Return (X, Y) of the center of cell containing provided text 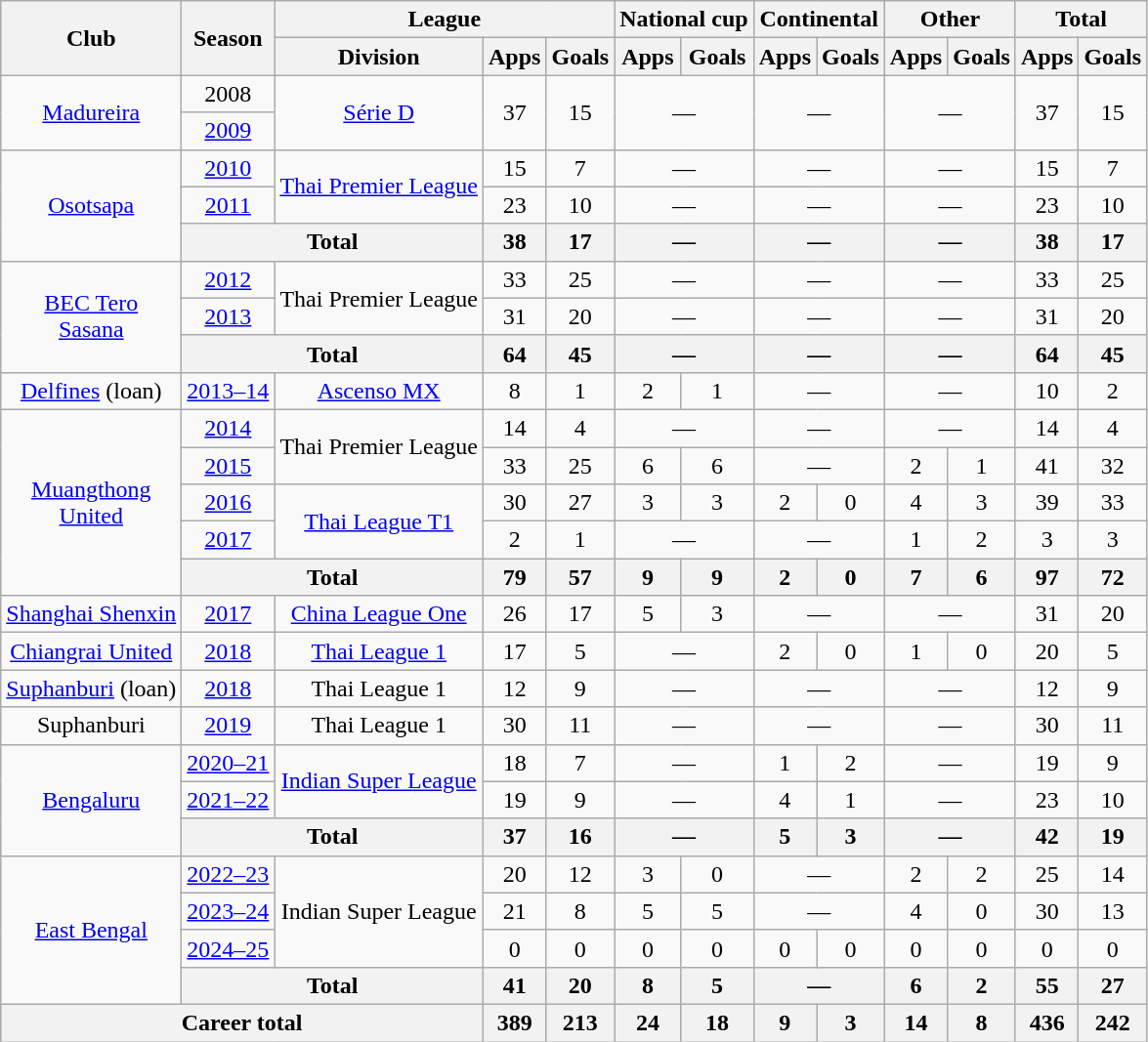
436 (1046, 1022)
Other (950, 20)
55 (1046, 985)
2015 (229, 466)
389 (515, 1022)
Shanghai Shenxin (92, 614)
2014 (229, 428)
39 (1046, 503)
Continental (819, 20)
2019 (229, 726)
Muangthong United (92, 502)
Thai League T1 (379, 521)
China League One (379, 614)
97 (1046, 577)
League (445, 20)
2013 (229, 316)
13 (1113, 911)
Delfines (loan) (92, 391)
24 (648, 1022)
2024–25 (229, 948)
2022–23 (229, 874)
2020–21 (229, 763)
57 (580, 577)
242 (1113, 1022)
213 (580, 1022)
Ascenso MX (379, 391)
Chiangrai United (92, 651)
2012 (229, 279)
Osotsapa (92, 205)
2016 (229, 503)
2021–22 (229, 800)
National cup (684, 20)
2008 (229, 94)
East Bengal (92, 930)
2009 (229, 131)
72 (1113, 577)
2011 (229, 205)
16 (580, 837)
42 (1046, 837)
Madureira (92, 112)
Club (92, 38)
Suphanburi (92, 726)
2010 (229, 168)
21 (515, 911)
Bengaluru (92, 800)
26 (515, 614)
Career total (242, 1022)
Série D (379, 112)
2013–14 (229, 391)
Season (229, 38)
79 (515, 577)
2023–24 (229, 911)
Division (379, 57)
BEC Tero Sasana (92, 316)
Suphanburi (loan) (92, 688)
32 (1113, 466)
